Locate the cell with the specified text and output its [X, Y] center coordinate. 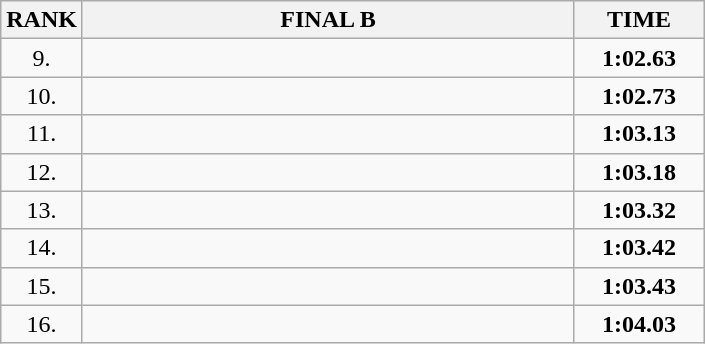
10. [42, 96]
1:03.42 [640, 248]
16. [42, 324]
1:03.18 [640, 172]
11. [42, 134]
1:03.32 [640, 210]
FINAL B [328, 20]
TIME [640, 20]
13. [42, 210]
1:04.03 [640, 324]
RANK [42, 20]
12. [42, 172]
1:02.63 [640, 58]
1:03.13 [640, 134]
15. [42, 286]
1:02.73 [640, 96]
14. [42, 248]
9. [42, 58]
1:03.43 [640, 286]
